Provide the [x, y] coordinate of the cell's center where the given text is located.  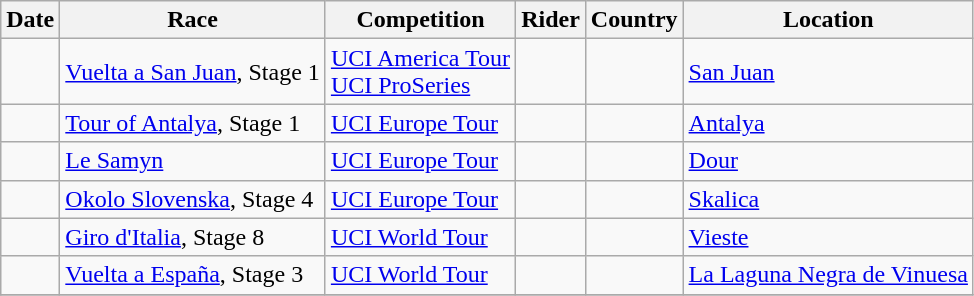
Antalya [828, 123]
Rider [551, 20]
Date [30, 20]
Skalica [828, 199]
UCI America Tour UCI ProSeries [420, 72]
Dour [828, 161]
Country [634, 20]
Vuelta a España, Stage 3 [193, 275]
Competition [420, 20]
San Juan [828, 72]
Race [193, 20]
Okolo Slovenska, Stage 4 [193, 199]
La Laguna Negra de Vinuesa [828, 275]
Vuelta a San Juan, Stage 1 [193, 72]
Tour of Antalya, Stage 1 [193, 123]
Vieste [828, 237]
Location [828, 20]
Giro d'Italia, Stage 8 [193, 237]
Le Samyn [193, 161]
